Output the [X, Y] coordinate of the center of the cell containing the given text.  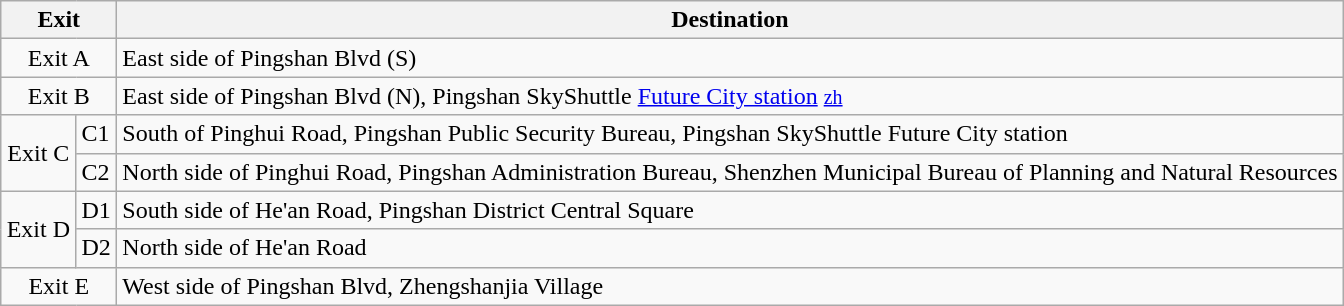
South side of He'an Road, Pingshan District Central Square [730, 210]
Exit B [59, 96]
North side of He'an Road [730, 248]
C1 [96, 134]
Exit D [38, 229]
East side of Pingshan Blvd (N), Pingshan SkyShuttle Future City station zh [730, 96]
South of Pinghui Road, Pingshan Public Security Bureau, Pingshan SkyShuttle Future City station [730, 134]
North side of Pinghui Road, Pingshan Administration Bureau, Shenzhen Municipal Bureau of Planning and Natural Resources [730, 172]
Exit A [59, 58]
C2 [96, 172]
Destination [730, 20]
Exit E [59, 286]
D1 [96, 210]
East side of Pingshan Blvd (S) [730, 58]
D2 [96, 248]
Exit [59, 20]
Exit C [38, 153]
West side of Pingshan Blvd, Zhengshanjia Village [730, 286]
